Capture the cell that displays the provided text and extract its (x, y) central coordinate. 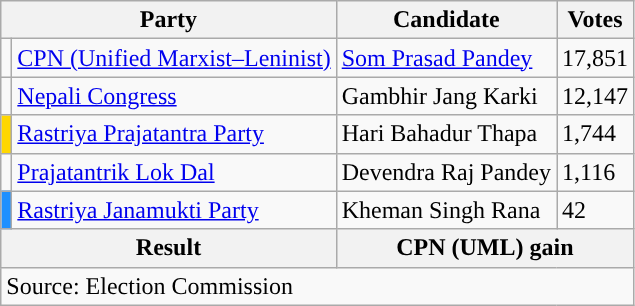
CPN (UML) gain (484, 248)
Result (168, 248)
12,147 (596, 96)
Devendra Raj Pandey (446, 172)
Hari Bahadur Thapa (446, 134)
Prajatantrik Lok Dal (174, 172)
1,116 (596, 172)
42 (596, 210)
Rastriya Janamukti Party (174, 210)
CPN (Unified Marxist–Leninist) (174, 58)
Rastriya Prajatantra Party (174, 134)
1,744 (596, 134)
Source: Election Commission (318, 286)
Party (168, 20)
Som Prasad Pandey (446, 58)
Votes (596, 20)
17,851 (596, 58)
Nepali Congress (174, 96)
Gambhir Jang Karki (446, 96)
Candidate (446, 20)
Kheman Singh Rana (446, 210)
